For the text-containing cell, return its midpoint in (x, y) coordinate format. 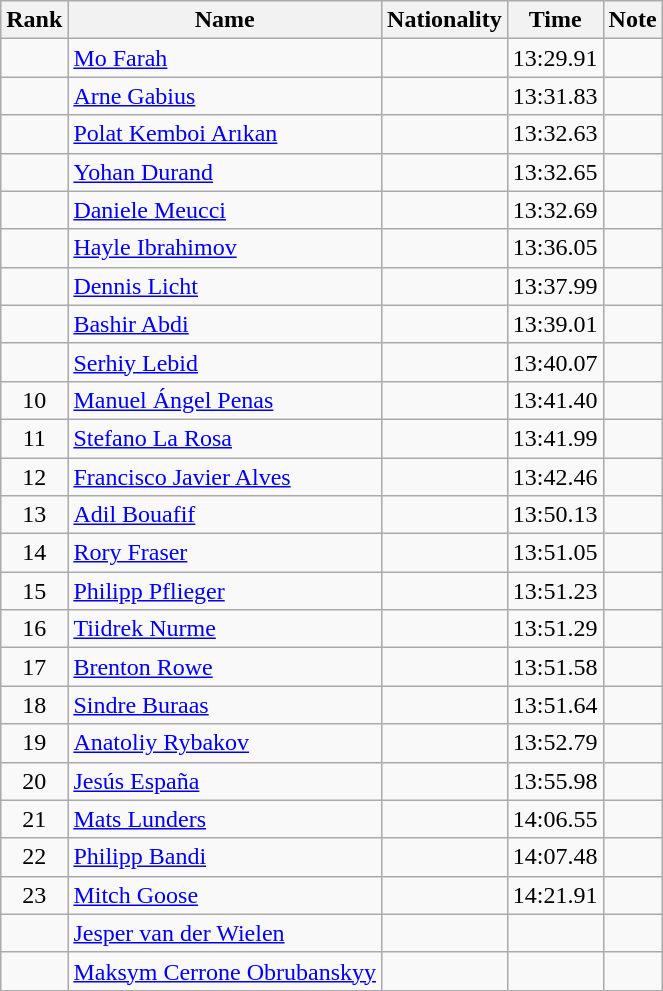
Philipp Pflieger (225, 591)
Brenton Rowe (225, 667)
22 (34, 857)
20 (34, 781)
13:51.05 (555, 553)
13:31.83 (555, 96)
10 (34, 400)
Mo Farah (225, 58)
13:51.64 (555, 705)
16 (34, 629)
13:37.99 (555, 286)
13:41.99 (555, 438)
14 (34, 553)
Maksym Cerrone Obrubanskyy (225, 971)
Arne Gabius (225, 96)
Tiidrek Nurme (225, 629)
13:40.07 (555, 362)
13:51.23 (555, 591)
Anatoliy Rybakov (225, 743)
21 (34, 819)
Daniele Meucci (225, 210)
13:32.63 (555, 134)
Yohan Durand (225, 172)
Mats Lunders (225, 819)
Bashir Abdi (225, 324)
Serhiy Lebid (225, 362)
18 (34, 705)
Stefano La Rosa (225, 438)
Dennis Licht (225, 286)
23 (34, 895)
13:32.69 (555, 210)
13:51.58 (555, 667)
Mitch Goose (225, 895)
11 (34, 438)
Rank (34, 20)
14:21.91 (555, 895)
13:36.05 (555, 248)
Polat Kemboi Arıkan (225, 134)
Rory Fraser (225, 553)
13:32.65 (555, 172)
Nationality (445, 20)
19 (34, 743)
14:07.48 (555, 857)
Name (225, 20)
Hayle Ibrahimov (225, 248)
17 (34, 667)
13 (34, 515)
13:55.98 (555, 781)
Adil Bouafif (225, 515)
13:39.01 (555, 324)
13:41.40 (555, 400)
Time (555, 20)
13:52.79 (555, 743)
15 (34, 591)
Philipp Bandi (225, 857)
Jesús España (225, 781)
13:50.13 (555, 515)
13:29.91 (555, 58)
Note (632, 20)
14:06.55 (555, 819)
Manuel Ángel Penas (225, 400)
13:51.29 (555, 629)
13:42.46 (555, 477)
Jesper van der Wielen (225, 933)
Sindre Buraas (225, 705)
Francisco Javier Alves (225, 477)
12 (34, 477)
